Detect which cell encompasses the target text, then output its (X, Y) center coordinate. 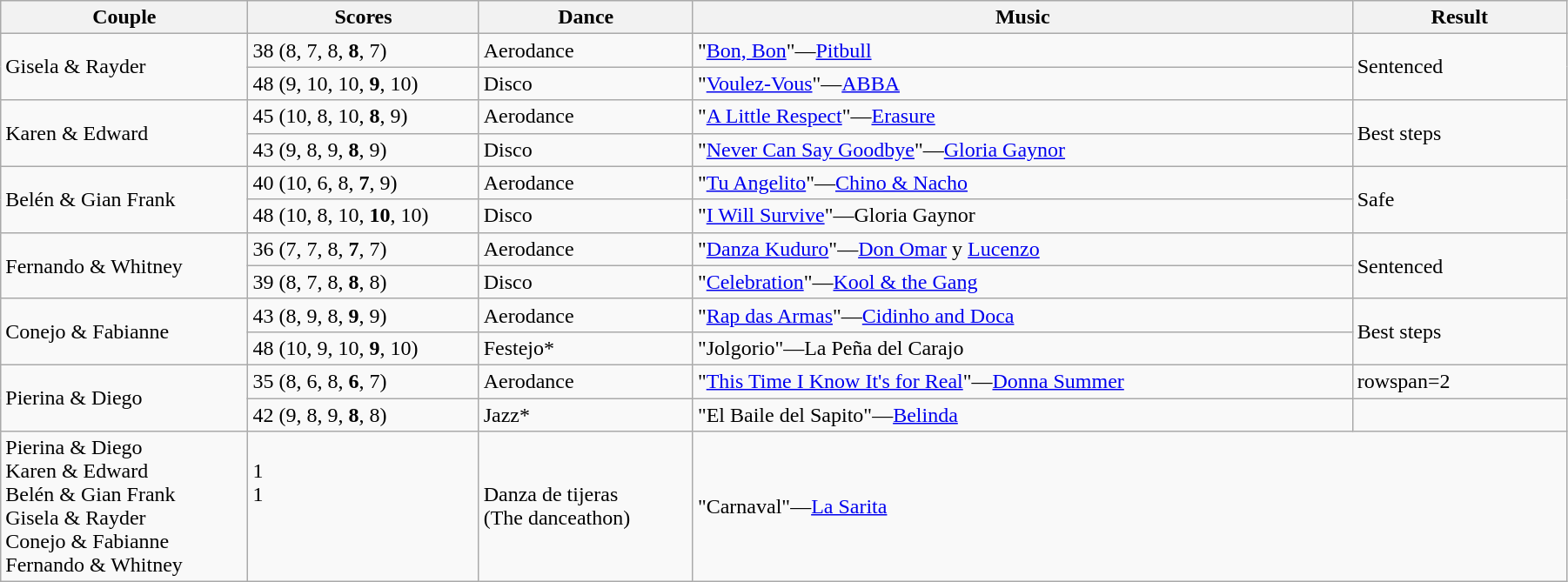
rowspan=2 (1459, 381)
Scores (364, 17)
Fernando & Whitney (124, 265)
"Voulez-Vous"—ABBA (1022, 84)
38 (8, 7, 8, 8, 7) (364, 50)
Music (1022, 17)
"A Little Respect"—Erasure (1022, 117)
"Rap das Armas"—Cidinho and Doca (1022, 315)
Conejo & Fabianne (124, 331)
42 (9, 8, 9, 8, 8) (364, 415)
36 (7, 7, 8, 7, 7) (364, 249)
Festejo* (586, 348)
Pierina & Diego (124, 398)
Jazz* (586, 415)
"Bon, Bon"—Pitbull (1022, 50)
"Danza Kuduro"—Don Omar y Lucenzo (1022, 249)
48 (9, 10, 10, 9, 10) (364, 84)
"I Will Survive"—Gloria Gaynor (1022, 216)
Danza de tijeras(The danceathon) (586, 506)
"Never Can Say Goodbye"—Gloria Gaynor (1022, 150)
"Carnaval"—La Sarita (1129, 506)
"Jolgorio"—La Peña del Carajo (1022, 348)
Safe (1459, 199)
Result (1459, 17)
"Tu Angelito"—Chino & Nacho (1022, 183)
43 (8, 9, 8, 9, 9) (364, 315)
Karen & Edward (124, 133)
"El Baile del Sapito"—Belinda (1022, 415)
"Celebration"—Kool & the Gang (1022, 282)
Pierina & DiegoKaren & EdwardBelén & Gian FrankGisela & RayderConejo & FabianneFernando & Whitney (124, 506)
Belén & Gian Frank (124, 199)
11 (364, 506)
35 (8, 6, 8, 6, 7) (364, 381)
Gisela & Rayder (124, 67)
48 (10, 9, 10, 9, 10) (364, 348)
43 (9, 8, 9, 8, 9) (364, 150)
40 (10, 6, 8, 7, 9) (364, 183)
Couple (124, 17)
48 (10, 8, 10, 10, 10) (364, 216)
39 (8, 7, 8, 8, 8) (364, 282)
Dance (586, 17)
45 (10, 8, 10, 8, 9) (364, 117)
"This Time I Know It's for Real"—Donna Summer (1022, 381)
